Provide the (X, Y) coordinate of the cell's center where the given text is located.  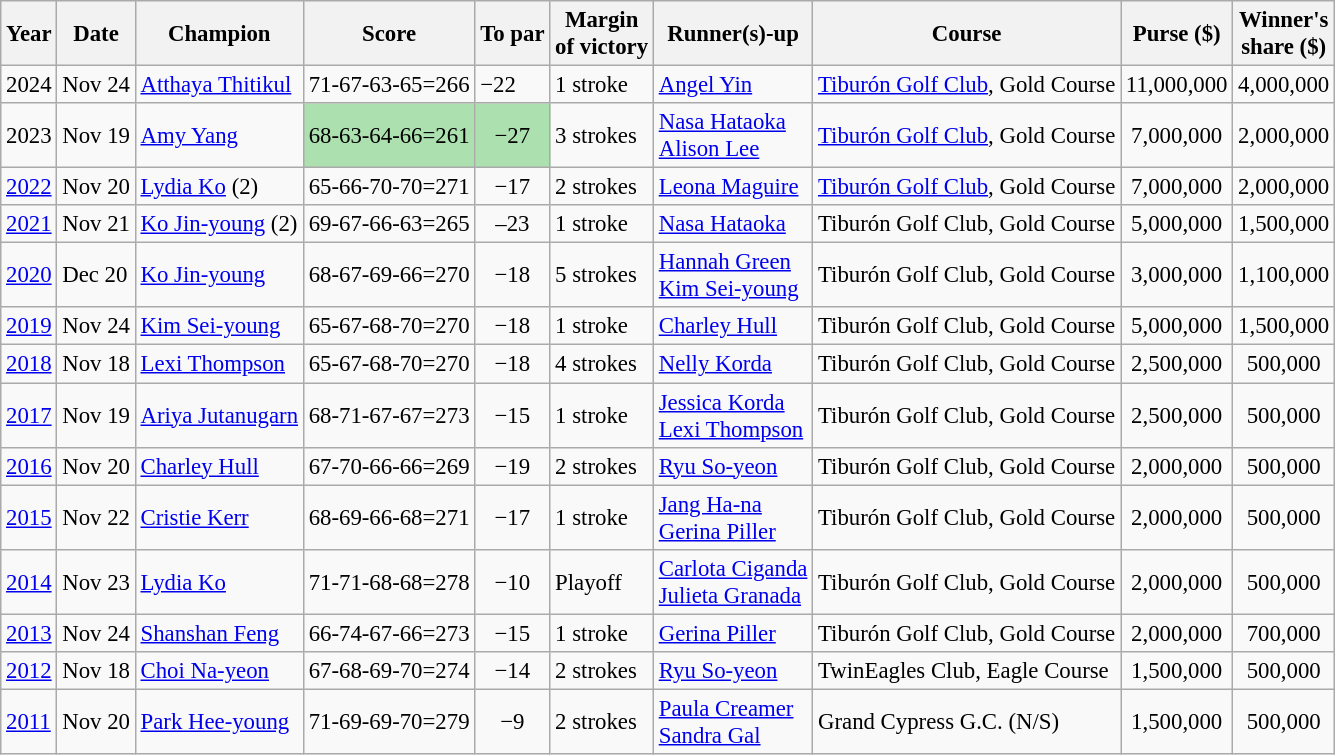
2017 (29, 416)
2021 (29, 224)
Winner'sshare ($) (1284, 34)
Amy Yang (219, 136)
Nov 23 (96, 582)
Course (967, 34)
Jang Ha-na Gerina Piller (732, 518)
68-63-64-66=261 (389, 136)
Shanshan Feng (219, 633)
67-68-69-70=274 (389, 671)
Runner(s)-up (732, 34)
Jessica Korda Lexi Thompson (732, 416)
−14 (512, 671)
Kim Sei-young (219, 327)
700,000 (1284, 633)
Score (389, 34)
2013 (29, 633)
71-71-68-68=278 (389, 582)
2015 (29, 518)
Champion (219, 34)
Ko Jin-young (219, 276)
Cristie Kerr (219, 518)
2022 (29, 187)
2016 (29, 466)
2024 (29, 85)
Purse ($) (1177, 34)
Leona Maguire (732, 187)
Atthaya Thitikul (219, 85)
66-74-67-66=273 (389, 633)
–23 (512, 224)
Gerina Piller (732, 633)
−19 (512, 466)
Lexi Thompson (219, 364)
Ko Jin-young (2) (219, 224)
2020 (29, 276)
−22 (512, 85)
Lydia Ko (2) (219, 187)
Choi Na-yeon (219, 671)
65-66-70-70=271 (389, 187)
Year (29, 34)
4,000,000 (1284, 85)
68-71-67-67=273 (389, 416)
Lydia Ko (219, 582)
−27 (512, 136)
Nov 22 (96, 518)
Nelly Korda (732, 364)
2011 (29, 722)
−9 (512, 722)
Ariya Jutanugarn (219, 416)
To par (512, 34)
Park Hee-young (219, 722)
Paula Creamer Sandra Gal (732, 722)
71-69-69-70=279 (389, 722)
Dec 20 (96, 276)
Playoff (602, 582)
3,000,000 (1177, 276)
68-67-69-66=270 (389, 276)
2023 (29, 136)
4 strokes (602, 364)
Angel Yin (732, 85)
11,000,000 (1177, 85)
2018 (29, 364)
71-67-63-65=266 (389, 85)
Nasa Hataoka (732, 224)
Grand Cypress G.C. (N/S) (967, 722)
TwinEagles Club, Eagle Course (967, 671)
Date (96, 34)
5 strokes (602, 276)
2019 (29, 327)
1,100,000 (1284, 276)
67-70-66-66=269 (389, 466)
2012 (29, 671)
Carlota Ciganda Julieta Granada (732, 582)
Hannah Green Kim Sei-young (732, 276)
2014 (29, 582)
Nov 21 (96, 224)
−10 (512, 582)
3 strokes (602, 136)
69-67-66-63=265 (389, 224)
68-69-66-68=271 (389, 518)
Marginof victory (602, 34)
Nasa Hataoka Alison Lee (732, 136)
